From the cell containing the given text, extract its center point as (X, Y) coordinate. 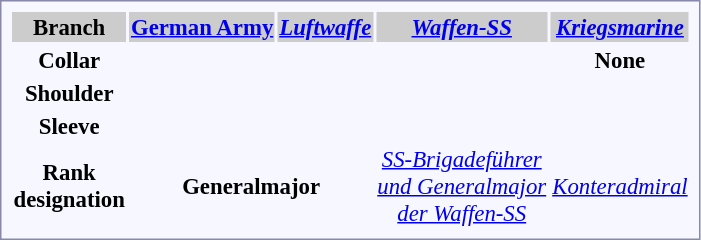
None (620, 60)
Collar (69, 60)
Sleeve (69, 126)
SS-Brigadeführerund Generalmajorder Waffen-SS (462, 186)
Generalmajor (250, 186)
Shoulder (69, 93)
German Army (202, 27)
Kriegsmarine (620, 27)
Waffen-SS (462, 27)
Luftwaffe (326, 27)
Branch (69, 27)
Konteradmiral (620, 186)
Rankdesignation (69, 186)
